From the cell containing the given text, extract its center point as [x, y] coordinate. 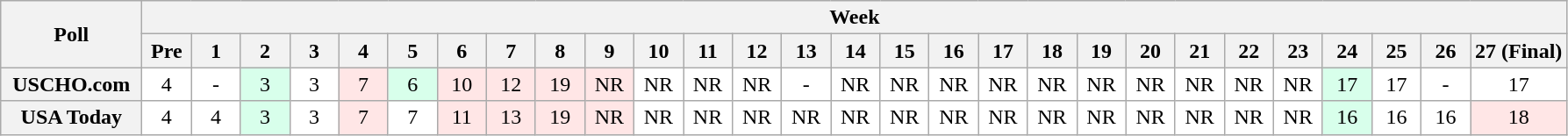
8 [560, 51]
20 [1150, 51]
15 [905, 51]
2 [265, 51]
9 [609, 51]
Week [855, 18]
14 [856, 51]
26 [1445, 51]
1 [216, 51]
Pre [167, 51]
USCHO.com [72, 84]
24 [1347, 51]
27 (Final) [1519, 51]
Poll [72, 34]
5 [412, 51]
23 [1298, 51]
21 [1199, 51]
22 [1249, 51]
USA Today [72, 118]
25 [1396, 51]
